For the text-containing cell, return its midpoint in (x, y) coordinate format. 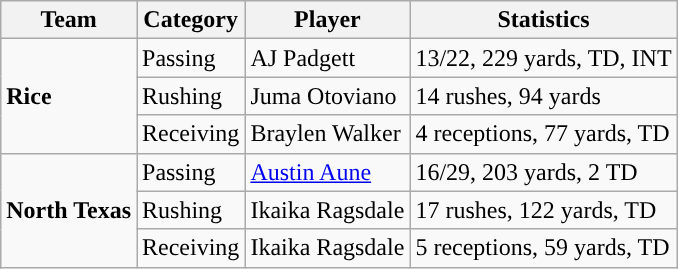
Braylen Walker (328, 134)
Player (328, 20)
17 rushes, 122 yards, TD (544, 210)
14 rushes, 94 yards (544, 96)
Juma Otoviano (328, 96)
4 receptions, 77 yards, TD (544, 134)
16/29, 203 yards, 2 TD (544, 172)
Statistics (544, 20)
Austin Aune (328, 172)
5 receptions, 59 yards, TD (544, 248)
Team (69, 20)
North Texas (69, 210)
AJ Padgett (328, 58)
13/22, 229 yards, TD, INT (544, 58)
Category (190, 20)
Rice (69, 96)
